Return (x, y) of the center of cell containing provided text 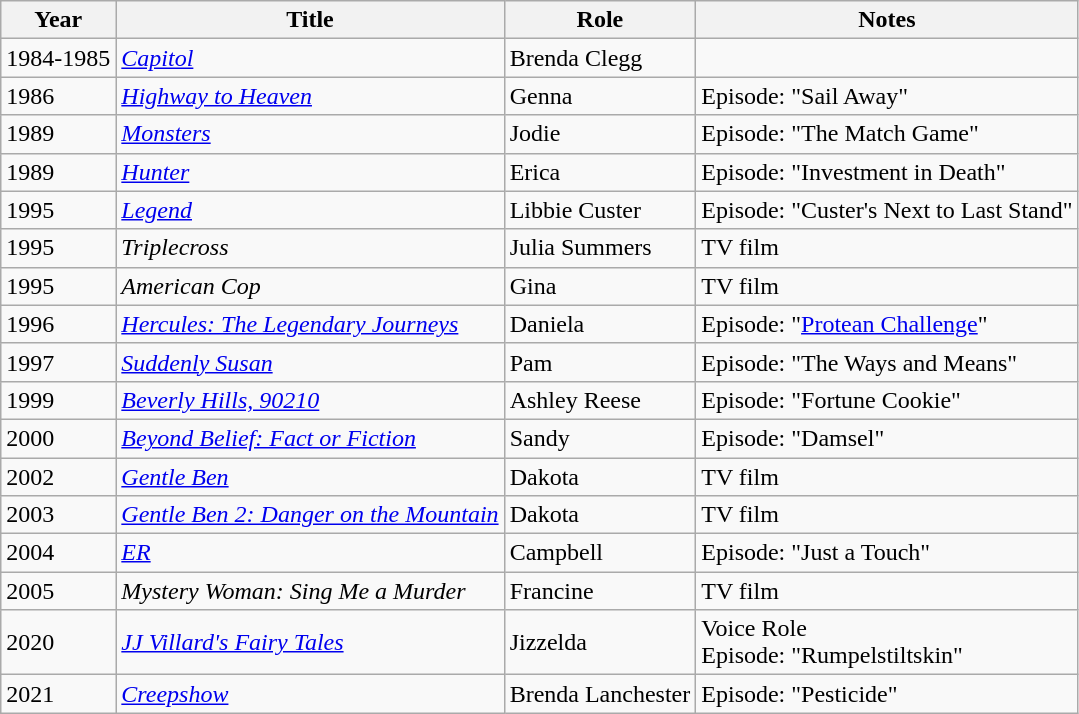
Daniela (600, 324)
Brenda Lanchester (600, 694)
Gentle Ben 2: Danger on the Mountain (310, 515)
Episode: "The Ways and Means" (887, 362)
Beyond Belief: Fact or Fiction (310, 438)
Monsters (310, 134)
1986 (58, 96)
Francine (600, 591)
1999 (58, 400)
Episode: "Sail Away" (887, 96)
Sandy (600, 438)
Voice RoleEpisode: "Rumpelstiltskin" (887, 642)
Gentle Ben (310, 477)
Julia Summers (600, 248)
Role (600, 20)
Brenda Clegg (600, 58)
Episode: "Pesticide" (887, 694)
1996 (58, 324)
Highway to Heaven (310, 96)
Episode: "The Match Game" (887, 134)
Mystery Woman: Sing Me a Murder (310, 591)
Capitol (310, 58)
Hunter (310, 172)
Pam (600, 362)
2021 (58, 694)
Creepshow (310, 694)
Episode: "Investment in Death" (887, 172)
Triplecross (310, 248)
Jodie (600, 134)
2003 (58, 515)
Erica (600, 172)
Hercules: The Legendary Journeys (310, 324)
2000 (58, 438)
Gina (600, 286)
1997 (58, 362)
Jizzelda (600, 642)
Year (58, 20)
Episode: "Protean Challenge" (887, 324)
ER (310, 553)
2005 (58, 591)
Libbie Custer (600, 210)
Beverly Hills, 90210 (310, 400)
2004 (58, 553)
Genna (600, 96)
Legend (310, 210)
Episode: "Damsel" (887, 438)
Episode: "Just a Touch" (887, 553)
2020 (58, 642)
Ashley Reese (600, 400)
Title (310, 20)
Suddenly Susan (310, 362)
1984-1985 (58, 58)
American Cop (310, 286)
Episode: "Fortune Cookie" (887, 400)
JJ Villard's Fairy Tales (310, 642)
Notes (887, 20)
2002 (58, 477)
Campbell (600, 553)
Episode: "Custer's Next to Last Stand" (887, 210)
